Extract the [x, y] coordinate from the center of the cell holding the provided text.  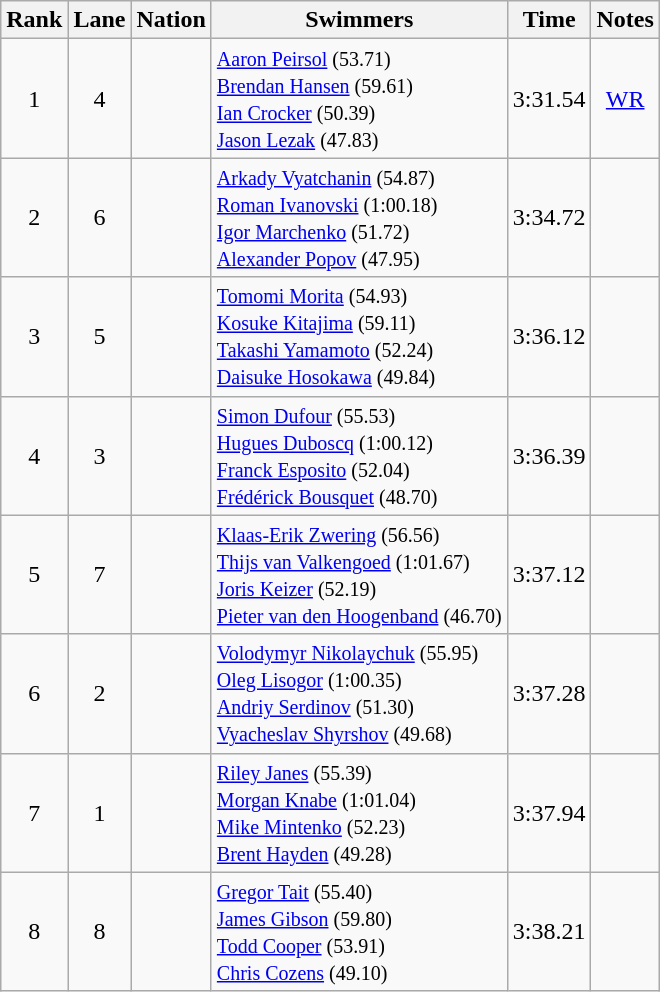
3:36.39 [549, 456]
Klaas-Erik Zwering (56.56)Thijs van Valkengoed (1:01.67)Joris Keizer (52.19)Pieter van den Hoogenband (46.70) [359, 574]
3:37.94 [549, 812]
Gregor Tait (55.40)James Gibson (59.80)Todd Cooper (53.91)Chris Cozens (49.10) [359, 932]
WR [625, 98]
3:34.72 [549, 218]
3:31.54 [549, 98]
Riley Janes (55.39)Morgan Knabe (1:01.04)Mike Mintenko (52.23)Brent Hayden (49.28) [359, 812]
Lane [100, 20]
Volodymyr Nikolaychuk (55.95)Oleg Lisogor (1:00.35)Andriy Serdinov (51.30)Vyacheslav Shyrshov (49.68) [359, 694]
Arkady Vyatchanin (54.87)Roman Ivanovski (1:00.18)Igor Marchenko (51.72)Alexander Popov (47.95) [359, 218]
Aaron Peirsol (53.71)Brendan Hansen (59.61)Ian Crocker (50.39)Jason Lezak (47.83) [359, 98]
3:36.12 [549, 336]
3:37.12 [549, 574]
Notes [625, 20]
Time [549, 20]
Nation [171, 20]
Tomomi Morita (54.93)Kosuke Kitajima (59.11)Takashi Yamamoto (52.24)Daisuke Hosokawa (49.84) [359, 336]
Rank [34, 20]
3:37.28 [549, 694]
Simon Dufour (55.53)Hugues Duboscq (1:00.12)Franck Esposito (52.04)Frédérick Bousquet (48.70) [359, 456]
3:38.21 [549, 932]
Swimmers [359, 20]
